Search for the cell housing the specified text and yield its (X, Y) center coordinate. 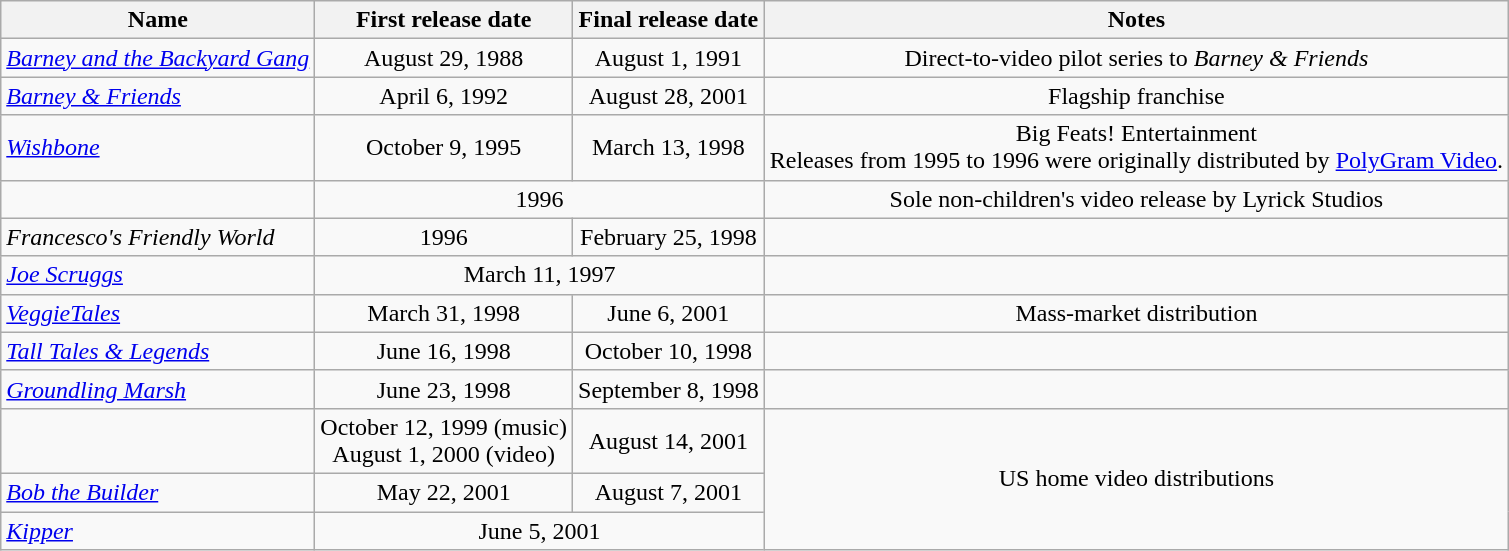
April 6, 1992 (444, 96)
Notes (1136, 20)
March 13, 1998 (669, 148)
Final release date (669, 20)
August 28, 2001 (669, 96)
Francesco's Friendly World (158, 237)
Direct-to-video pilot series to Barney & Friends (1136, 58)
Joe Scruggs (158, 275)
March 11, 1997 (540, 275)
First release date (444, 20)
June 23, 1998 (444, 389)
June 5, 2001 (540, 531)
Big Feats! EntertainmentReleases from 1995 to 1996 were originally distributed by PolyGram Video. (1136, 148)
August 1, 1991 (669, 58)
August 29, 1988 (444, 58)
Tall Tales & Legends (158, 351)
May 22, 2001 (444, 492)
June 16, 1998 (444, 351)
Mass-market distribution (1136, 313)
US home video distributions (1136, 478)
August 14, 2001 (669, 440)
October 12, 1999 (music)August 1, 2000 (video) (444, 440)
Barney & Friends (158, 96)
Wishbone (158, 148)
VeggieTales (158, 313)
Barney and the Backyard Gang (158, 58)
August 7, 2001 (669, 492)
Bob the Builder (158, 492)
October 10, 1998 (669, 351)
February 25, 1998 (669, 237)
October 9, 1995 (444, 148)
Name (158, 20)
September 8, 1998 (669, 389)
Sole non-children's video release by Lyrick Studios (1136, 199)
Groundling Marsh (158, 389)
June 6, 2001 (669, 313)
Flagship franchise (1136, 96)
March 31, 1998 (444, 313)
Kipper (158, 531)
